Determine the [X, Y] coordinate at the center of the cell enclosing the given text.  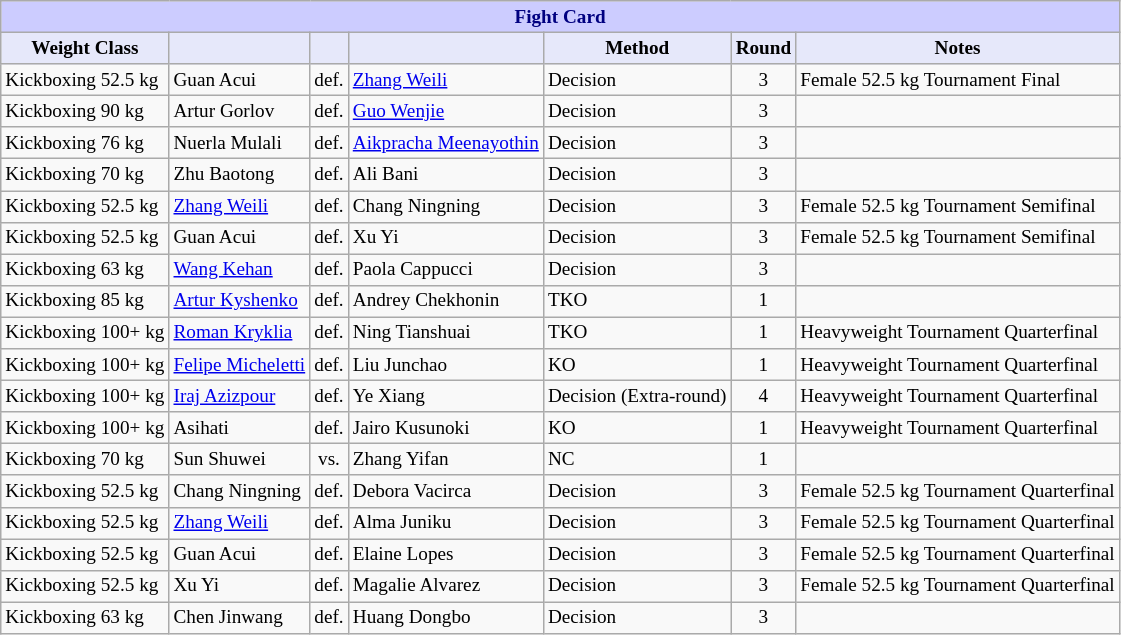
Nuerla Mulali [240, 143]
Ali Bani [446, 175]
Felipe Micheletti [240, 365]
Magalie Alvarez [446, 586]
Fight Card [560, 17]
Chen Jinwang [240, 618]
Aikpracha Meenayothin [446, 143]
Ye Xiang [446, 396]
Kickboxing 85 kg [85, 301]
Weight Class [85, 48]
Female 52.5 kg Tournament Final [958, 80]
Iraj Azizpour [240, 396]
Wang Kehan [240, 270]
Round [764, 48]
NC [637, 460]
Sun Shuwei [240, 460]
Ning Tianshuai [446, 333]
Artur Gorlov [240, 111]
Andrey Chekhonin [446, 301]
Guo Wenjie [446, 111]
Liu Junchao [446, 365]
Artur Kyshenko [240, 301]
Zhang Yifan [446, 460]
vs. [329, 460]
Jairo Kusunoki [446, 428]
Huang Dongbo [446, 618]
4 [764, 396]
Kickboxing 76 kg [85, 143]
Zhu Baotong [240, 175]
Asihati [240, 428]
Elaine Lopes [446, 554]
Decision (Extra-round) [637, 396]
Method [637, 48]
Debora Vacirca [446, 491]
Alma Juniku [446, 523]
Kickboxing 90 kg [85, 111]
Paola Cappucci [446, 270]
Roman Kryklia [240, 333]
Notes [958, 48]
